Return the (x, y) coordinate for the center point of the cell that contains the specified text.  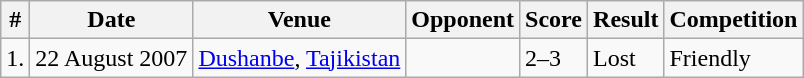
22 August 2007 (112, 58)
Lost (626, 58)
Venue (300, 20)
Dushanbe, Tajikistan (300, 58)
Competition (734, 20)
# (16, 20)
Result (626, 20)
Opponent (463, 20)
Score (554, 20)
2–3 (554, 58)
Friendly (734, 58)
Date (112, 20)
1. (16, 58)
